Pinpoint the cell where the given text exists, returning its [x, y] midpoint coordinate. 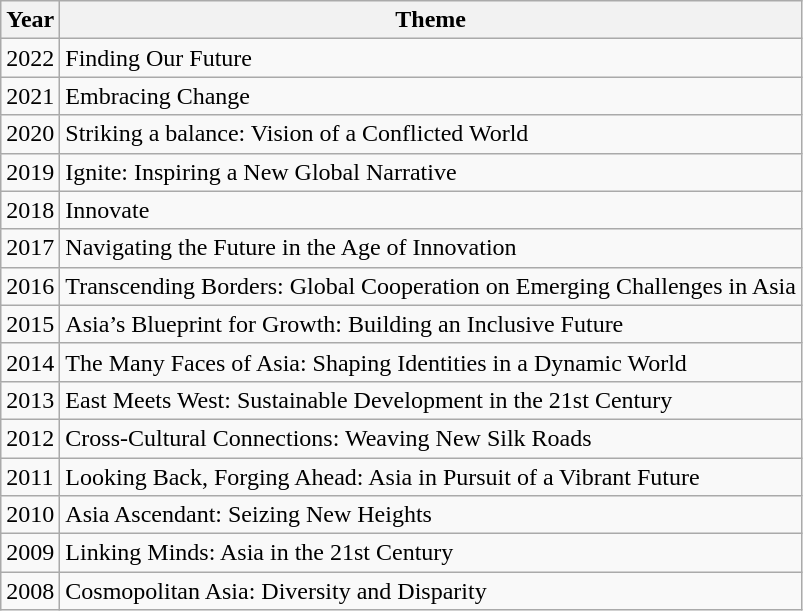
Asia Ascendant: Seizing New Heights [431, 515]
Innovate [431, 210]
Finding Our Future [431, 58]
2016 [30, 286]
Asia’s Blueprint for Growth: Building an Inclusive Future [431, 324]
Striking a balance: Vision of a Conflicted World [431, 134]
The Many Faces of Asia: Shaping Identities in a Dynamic World [431, 362]
Ignite: Inspiring a New Global Narrative [431, 172]
2013 [30, 400]
2017 [30, 248]
2022 [30, 58]
2019 [30, 172]
2012 [30, 438]
2009 [30, 553]
Cross-Cultural Connections: Weaving New Silk Roads [431, 438]
Embracing Change [431, 96]
Theme [431, 20]
Year [30, 20]
2020 [30, 134]
2021 [30, 96]
Cosmopolitan Asia: Diversity and Disparity [431, 591]
2008 [30, 591]
Transcending Borders: Global Cooperation on Emerging Challenges in Asia [431, 286]
Navigating the Future in the Age of Innovation [431, 248]
2015 [30, 324]
2011 [30, 477]
2014 [30, 362]
2018 [30, 210]
2010 [30, 515]
East Meets West: Sustainable Development in the 21st Century [431, 400]
Looking Back, Forging Ahead: Asia in Pursuit of a Vibrant Future [431, 477]
Linking Minds: Asia in the 21st Century [431, 553]
